Identify which cell holds the provided text, then report its (X, Y) central coordinate. 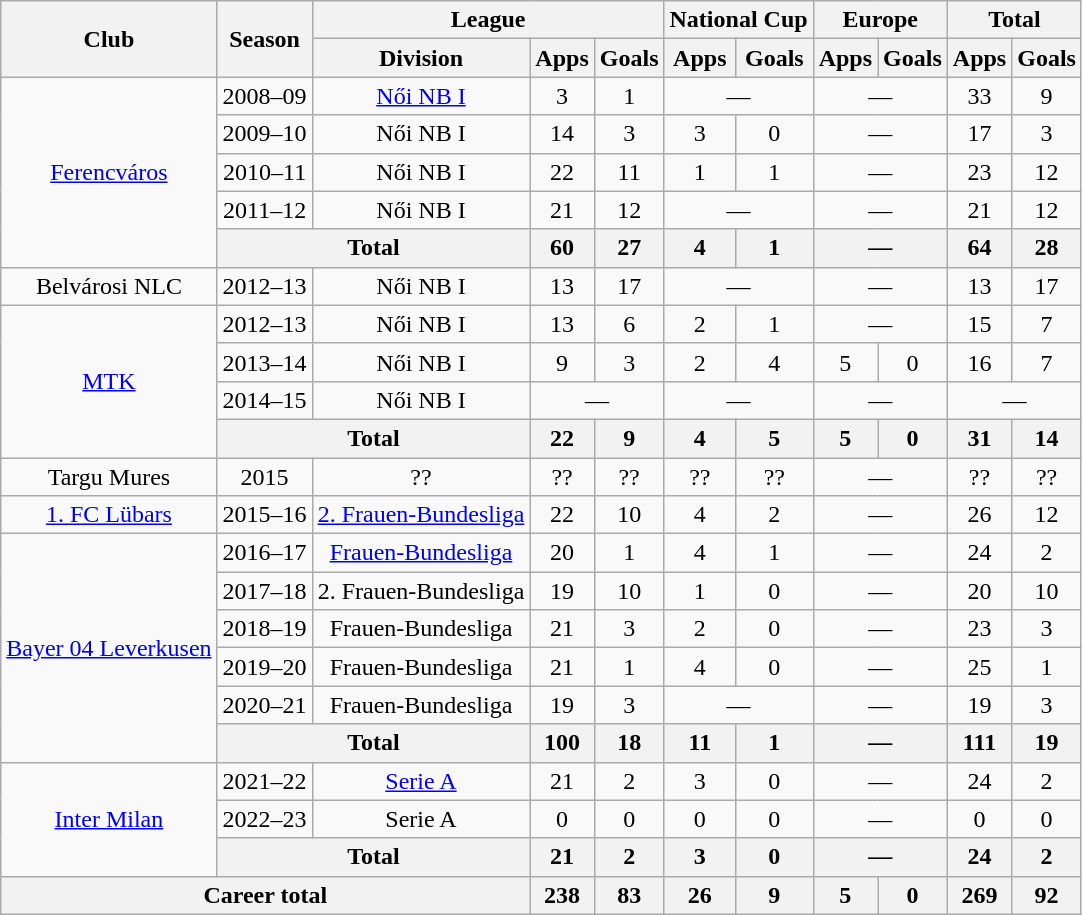
1. FC Lübars (109, 515)
25 (979, 667)
92 (1047, 895)
Ferencváros (109, 172)
2015–16 (264, 515)
83 (629, 895)
2013–14 (264, 362)
2022–23 (264, 819)
2014–15 (264, 400)
6 (629, 324)
Targu Mures (109, 477)
Season (264, 39)
National Cup (738, 20)
28 (1047, 248)
100 (562, 743)
Inter Milan (109, 819)
2016–17 (264, 553)
Club (109, 39)
2009–10 (264, 134)
Career total (266, 895)
2018–19 (264, 629)
2011–12 (264, 210)
2021–22 (264, 781)
2008–09 (264, 96)
15 (979, 324)
64 (979, 248)
2017–18 (264, 591)
Bayer 04 Leverkusen (109, 648)
33 (979, 96)
16 (979, 362)
27 (629, 248)
269 (979, 895)
2015 (264, 477)
Europe (880, 20)
MTK (109, 381)
18 (629, 743)
2020–21 (264, 705)
Belvárosi NLC (109, 286)
Division (421, 58)
2019–20 (264, 667)
60 (562, 248)
31 (979, 438)
111 (979, 743)
League (488, 20)
2010–11 (264, 172)
238 (562, 895)
